Scan for the cell matching the given text and deliver its [X, Y] coordinate at center. 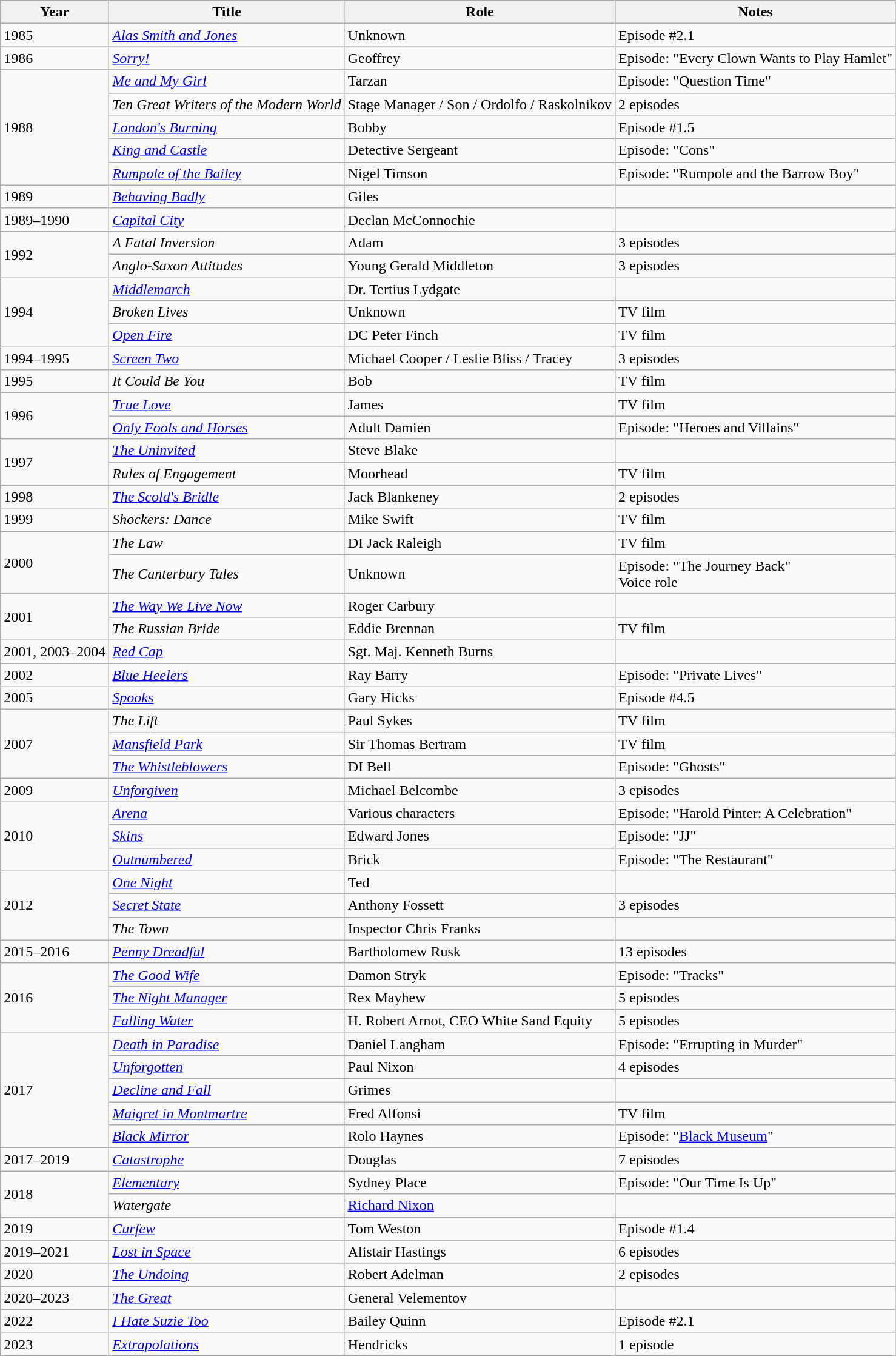
Sydney Place [480, 1183]
1992 [55, 254]
Roger Carbury [480, 605]
Paul Sykes [480, 721]
Episode: "Black Museum" [755, 1136]
2022 [55, 1321]
Ted [480, 882]
The Russian Bride [227, 628]
Eddie Brennan [480, 628]
Gary Hicks [480, 698]
Richard Nixon [480, 1206]
Detective Sergeant [480, 150]
Behaving Badly [227, 196]
Skins [227, 836]
Screen Two [227, 358]
Ray Barry [480, 675]
Capital City [227, 220]
Robert Adelman [480, 1275]
Giles [480, 196]
Bartholomew Rusk [480, 952]
1996 [55, 416]
London's Burning [227, 127]
Maigret in Montmartre [227, 1113]
Declan McConnochie [480, 220]
1999 [55, 520]
Open Fire [227, 335]
1989 [55, 196]
Blue Heelers [227, 675]
1985 [55, 35]
H. Robert Arnot, CEO White Sand Equity [480, 1021]
Episode: "JJ" [755, 836]
Bobby [480, 127]
The Way We Live Now [227, 605]
2001 [55, 617]
Adult Damien [480, 428]
Episode: "Errupting in Murder" [755, 1044]
General Velementov [480, 1298]
I Hate Suzie Too [227, 1321]
King and Castle [227, 150]
Bailey Quinn [480, 1321]
Black Mirror [227, 1136]
Falling Water [227, 1021]
The Good Wife [227, 975]
Daniel Langham [480, 1044]
7 episodes [755, 1160]
Young Gerald Middleton [480, 266]
Nigel Timson [480, 173]
2012 [55, 905]
Middlemarch [227, 289]
Jack Blankeney [480, 497]
Damon Stryk [480, 975]
Me and My Girl [227, 81]
Episode: "Rumpole and the Barrow Boy" [755, 173]
Episode: "The Restaurant" [755, 859]
Michael Belcombe [480, 790]
Episode: "Cons" [755, 150]
The Law [227, 543]
Spooks [227, 698]
Episode #4.5 [755, 698]
Episode: "Every Clown Wants to Play Hamlet" [755, 58]
Episode #1.4 [755, 1229]
Unforgiven [227, 790]
The Great [227, 1298]
Elementary [227, 1183]
2001, 2003–2004 [55, 651]
1 episode [755, 1344]
Outnumbered [227, 859]
Episode: "Our Time Is Up" [755, 1183]
Adam [480, 243]
Rumpole of the Bailey [227, 173]
Sir Thomas Bertram [480, 744]
2016 [55, 998]
1989–1990 [55, 220]
Penny Dreadful [227, 952]
Inspector Chris Franks [480, 928]
Ten Great Writers of the Modern World [227, 104]
Episode: "Ghosts" [755, 767]
1994 [55, 312]
Tom Weston [480, 1229]
2017 [55, 1090]
Geoffrey [480, 58]
1988 [55, 127]
Episode: "Tracks" [755, 975]
The Undoing [227, 1275]
2019 [55, 1229]
Year [55, 12]
Grimes [480, 1090]
2020 [55, 1275]
Mike Swift [480, 520]
Catastrophe [227, 1160]
Sorry! [227, 58]
Rex Mayhew [480, 998]
Secret State [227, 905]
Fred Alfonsi [480, 1113]
Michael Cooper / Leslie Bliss / Tracey [480, 358]
Episode: "Heroes and Villains" [755, 428]
A Fatal Inversion [227, 243]
Mansfield Park [227, 744]
Episode: "Question Time" [755, 81]
The Town [227, 928]
Paul Nixon [480, 1067]
Rules of Engagement [227, 474]
2017–2019 [55, 1160]
Decline and Fall [227, 1090]
Death in Paradise [227, 1044]
James [480, 404]
2000 [55, 563]
Curfew [227, 1229]
2015–2016 [55, 952]
Title [227, 12]
Shockers: Dance [227, 520]
Stage Manager / Son / Ordolfo / Raskolnikov [480, 104]
Brick [480, 859]
Bob [480, 381]
DI Bell [480, 767]
Broken Lives [227, 312]
2023 [55, 1344]
Role [480, 12]
DI Jack Raleigh [480, 543]
13 episodes [755, 952]
True Love [227, 404]
2018 [55, 1194]
1997 [55, 462]
2009 [55, 790]
The Canterbury Tales [227, 574]
2019–2021 [55, 1252]
Only Fools and Horses [227, 428]
6 episodes [755, 1252]
Douglas [480, 1160]
The Uninvited [227, 451]
Anglo-Saxon Attitudes [227, 266]
Various characters [480, 813]
Episode: "The Journey Back"Voice role [755, 574]
1994–1995 [55, 358]
Arena [227, 813]
4 episodes [755, 1067]
Episode: "Harold Pinter: A Celebration" [755, 813]
2005 [55, 698]
1986 [55, 58]
It Could Be You [227, 381]
The Whistleblowers [227, 767]
Episode #1.5 [755, 127]
1998 [55, 497]
Dr. Tertius Lydgate [480, 289]
Alistair Hastings [480, 1252]
Moorhead [480, 474]
2010 [55, 836]
Anthony Fossett [480, 905]
The Lift [227, 721]
One Night [227, 882]
2007 [55, 744]
Edward Jones [480, 836]
Tarzan [480, 81]
1995 [55, 381]
Alas Smith and Jones [227, 35]
Sgt. Maj. Kenneth Burns [480, 651]
Episode: "Private Lives" [755, 675]
Notes [755, 12]
Unforgotten [227, 1067]
DC Peter Finch [480, 335]
Red Cap [227, 651]
2020–2023 [55, 1298]
The Night Manager [227, 998]
Steve Blake [480, 451]
The Scold's Bridle [227, 497]
Hendricks [480, 1344]
Extrapolations [227, 1344]
Lost in Space [227, 1252]
2002 [55, 675]
Watergate [227, 1206]
Rolo Haynes [480, 1136]
